Provide the (x, y) coordinate of the cell's center where the given text is located.  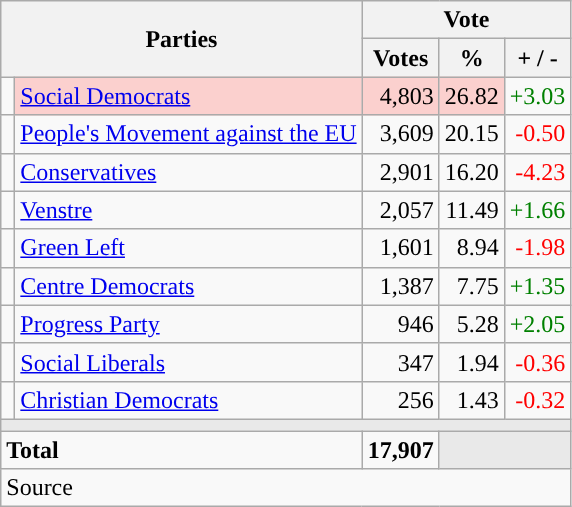
Progress Party (188, 324)
256 (400, 400)
+ / - (538, 58)
20.15 (472, 134)
17,907 (400, 449)
-0.32 (538, 400)
3,609 (400, 134)
2,901 (400, 172)
1.43 (472, 400)
Christian Democrats (188, 400)
Conservatives (188, 172)
Source (286, 488)
8.94 (472, 248)
16.20 (472, 172)
Social Liberals (188, 362)
-4.23 (538, 172)
Votes (400, 58)
1.94 (472, 362)
-1.98 (538, 248)
347 (400, 362)
Social Democrats (188, 96)
Centre Democrats (188, 286)
1,387 (400, 286)
4,803 (400, 96)
7.75 (472, 286)
+1.35 (538, 286)
-0.36 (538, 362)
Parties (182, 39)
Venstre (188, 210)
% (472, 58)
+3.03 (538, 96)
Total (182, 449)
11.49 (472, 210)
-0.50 (538, 134)
+1.66 (538, 210)
Vote (466, 20)
1,601 (400, 248)
26.82 (472, 96)
Green Left (188, 248)
People's Movement against the EU (188, 134)
5.28 (472, 324)
+2.05 (538, 324)
946 (400, 324)
2,057 (400, 210)
